Return (x, y) of the center of cell containing provided text 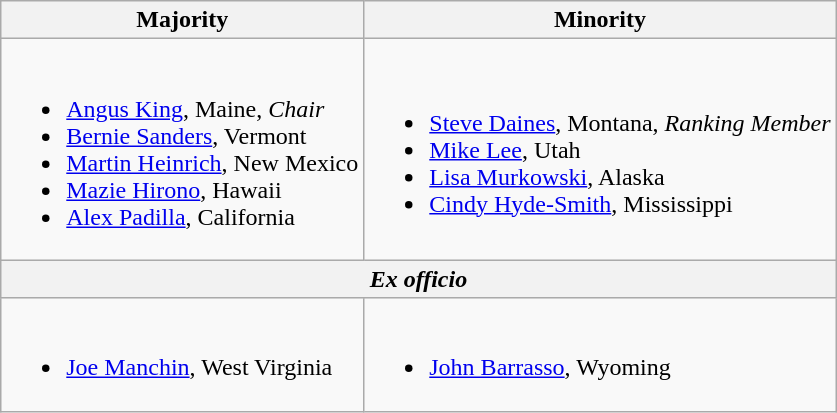
Joe Manchin, West Virginia (182, 354)
John Barrasso, Wyoming (600, 354)
Majority (182, 20)
Angus King, Maine, Chair Bernie Sanders, VermontMartin Heinrich, New MexicoMazie Hirono, HawaiiAlex Padilla, California (182, 150)
Steve Daines, Montana, Ranking MemberMike Lee, UtahLisa Murkowski, AlaskaCindy Hyde-Smith, Mississippi (600, 150)
Ex officio (418, 279)
Minority (600, 20)
